Pinpoint the cell where the given text exists, returning its (x, y) midpoint coordinate. 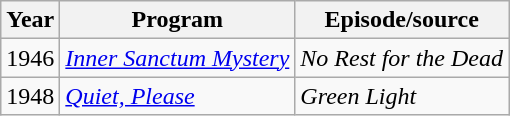
No Rest for the Dead (402, 58)
Inner Sanctum Mystery (178, 58)
1948 (30, 96)
Quiet, Please (178, 96)
Green Light (402, 96)
1946 (30, 58)
Program (178, 20)
Episode/source (402, 20)
Year (30, 20)
